Extract the (x, y) coordinate from the center of the cell holding the provided text.  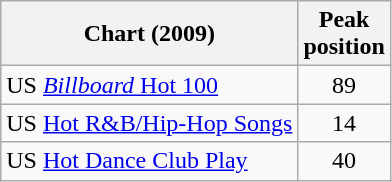
14 (344, 123)
Chart (2009) (150, 34)
40 (344, 161)
US Hot Dance Club Play (150, 161)
Peakposition (344, 34)
89 (344, 85)
US Hot R&B/Hip-Hop Songs (150, 123)
US Billboard Hot 100 (150, 85)
